Output the (x, y) coordinate of the center of the cell containing the given text.  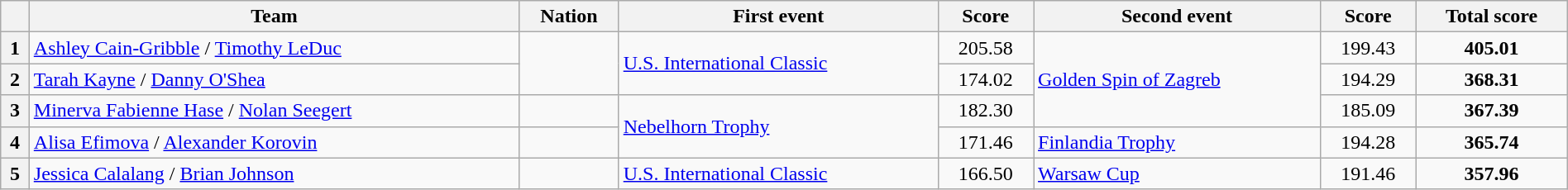
205.58 (986, 48)
2 (15, 79)
Nation (569, 17)
1 (15, 48)
174.02 (986, 79)
Second event (1178, 17)
166.50 (986, 173)
367.39 (1492, 111)
185.09 (1368, 111)
357.96 (1492, 173)
Golden Spin of Zagreb (1178, 79)
Finlandia Trophy (1178, 142)
Team (274, 17)
Ashley Cain-Gribble / Timothy LeDuc (274, 48)
171.46 (986, 142)
Total score (1492, 17)
Tarah Kayne / Danny O'Shea (274, 79)
194.28 (1368, 142)
5 (15, 173)
405.01 (1492, 48)
199.43 (1368, 48)
3 (15, 111)
191.46 (1368, 173)
368.31 (1492, 79)
First event (778, 17)
4 (15, 142)
Minerva Fabienne Hase / Nolan Seegert (274, 111)
365.74 (1492, 142)
Alisa Efimova / Alexander Korovin (274, 142)
Warsaw Cup (1178, 173)
182.30 (986, 111)
Jessica Calalang / Brian Johnson (274, 173)
Nebelhorn Trophy (778, 126)
194.29 (1368, 79)
